Detect which cell encompasses the target text, then output its (x, y) center coordinate. 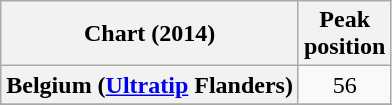
Peakposition (344, 34)
Chart (2014) (150, 34)
56 (344, 85)
Belgium (Ultratip Flanders) (150, 85)
